Provide the [X, Y] coordinate of the cell's center where the given text is located.  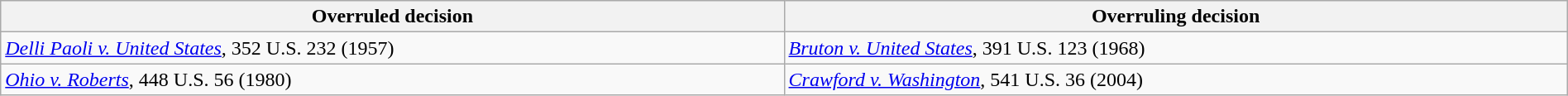
Overruled decision [392, 17]
Bruton v. United States, 391 U.S. 123 (1968) [1176, 48]
Overruling decision [1176, 17]
Delli Paoli v. United States, 352 U.S. 232 (1957) [392, 48]
Ohio v. Roberts, 448 U.S. 56 (1980) [392, 79]
Crawford v. Washington, 541 U.S. 36 (2004) [1176, 79]
